Return the (X, Y) coordinate for the center point of the cell that contains the specified text.  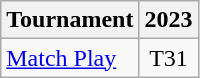
T31 (168, 58)
2023 (168, 20)
Tournament (70, 20)
Match Play (70, 58)
